Find where the given text appears and provide that cell's center as (X, Y) coordinate. 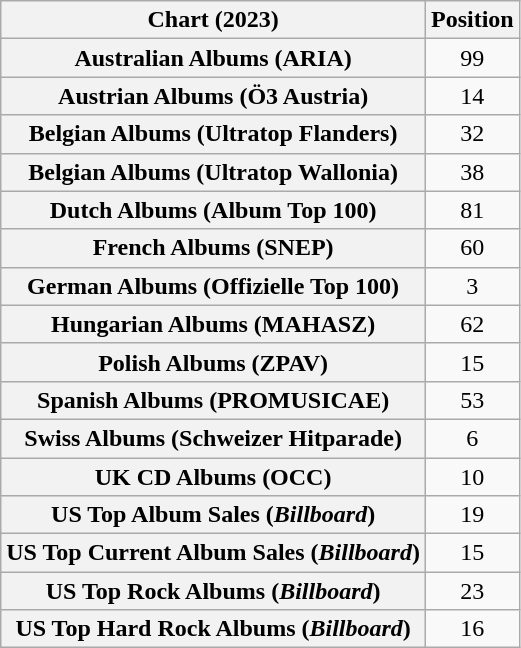
81 (472, 210)
32 (472, 134)
14 (472, 96)
23 (472, 591)
19 (472, 515)
US Top Rock Albums (Billboard) (214, 591)
Swiss Albums (Schweizer Hitparade) (214, 438)
Australian Albums (ARIA) (214, 58)
Belgian Albums (Ultratop Flanders) (214, 134)
German Albums (Offizielle Top 100) (214, 286)
53 (472, 400)
62 (472, 324)
US Top Album Sales (Billboard) (214, 515)
Austrian Albums (Ö3 Austria) (214, 96)
Chart (2023) (214, 20)
16 (472, 629)
Spanish Albums (PROMUSICAE) (214, 400)
UK CD Albums (OCC) (214, 477)
6 (472, 438)
Hungarian Albums (MAHASZ) (214, 324)
Position (472, 20)
10 (472, 477)
38 (472, 172)
US Top Hard Rock Albums (Billboard) (214, 629)
Dutch Albums (Album Top 100) (214, 210)
Belgian Albums (Ultratop Wallonia) (214, 172)
Polish Albums (ZPAV) (214, 362)
US Top Current Album Sales (Billboard) (214, 553)
3 (472, 286)
99 (472, 58)
60 (472, 248)
French Albums (SNEP) (214, 248)
